Scan for the cell matching the given text and deliver its (x, y) coordinate at center. 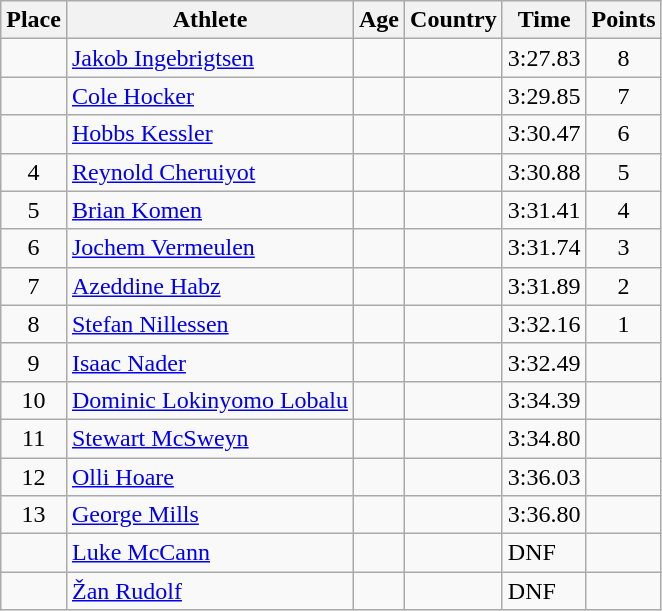
Jochem Vermeulen (210, 248)
3:34.80 (544, 438)
Points (624, 20)
Country (454, 20)
2 (624, 286)
Hobbs Kessler (210, 134)
Isaac Nader (210, 362)
3:29.85 (544, 96)
Luke McCann (210, 553)
3:31.41 (544, 210)
3:31.89 (544, 286)
Azeddine Habz (210, 286)
Žan Rudolf (210, 591)
Place (34, 20)
George Mills (210, 515)
Athlete (210, 20)
12 (34, 477)
Reynold Cheruiyot (210, 172)
3 (624, 248)
Dominic Lokinyomo Lobalu (210, 400)
3:27.83 (544, 58)
1 (624, 324)
Cole Hocker (210, 96)
Age (378, 20)
3:30.88 (544, 172)
9 (34, 362)
Jakob Ingebrigtsen (210, 58)
13 (34, 515)
Olli Hoare (210, 477)
3:32.49 (544, 362)
3:34.39 (544, 400)
11 (34, 438)
3:32.16 (544, 324)
Time (544, 20)
3:31.74 (544, 248)
Stewart McSweyn (210, 438)
3:30.47 (544, 134)
3:36.03 (544, 477)
Stefan Nillessen (210, 324)
Brian Komen (210, 210)
3:36.80 (544, 515)
10 (34, 400)
